Locate the cell with the specified text and output its [X, Y] center coordinate. 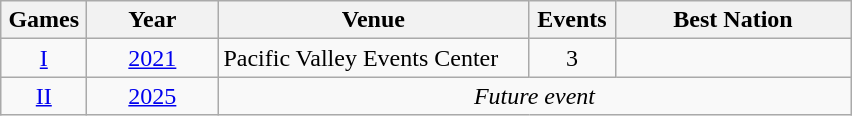
Best Nation [733, 20]
II [44, 96]
Pacific Valley Events Center [374, 58]
Events [572, 20]
I [44, 58]
3 [572, 58]
Future event [534, 96]
Games [44, 20]
Venue [374, 20]
Year [152, 20]
2021 [152, 58]
2025 [152, 96]
